Return [X, Y] of the center of cell containing provided text 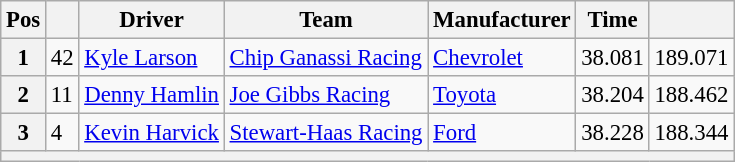
1 [24, 58]
Pos [24, 20]
11 [62, 95]
Kyle Larson [152, 58]
Chip Ganassi Racing [326, 58]
188.344 [692, 133]
4 [62, 133]
2 [24, 95]
Driver [152, 20]
38.204 [612, 95]
Toyota [502, 95]
Denny Hamlin [152, 95]
38.081 [612, 58]
188.462 [692, 95]
Chevrolet [502, 58]
3 [24, 133]
Manufacturer [502, 20]
Stewart-Haas Racing [326, 133]
Team [326, 20]
38.228 [612, 133]
Joe Gibbs Racing [326, 95]
Ford [502, 133]
Time [612, 20]
189.071 [692, 58]
Kevin Harvick [152, 133]
42 [62, 58]
